Provide the [x, y] coordinate of the cell's center where the given text is located.  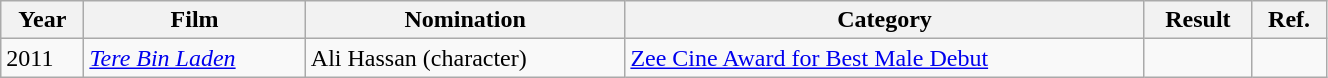
Ref. [1290, 20]
Film [194, 20]
Tere Bin Laden [194, 58]
Ali Hassan (character) [465, 58]
Result [1198, 20]
Year [42, 20]
2011 [42, 58]
Category [884, 20]
Zee Cine Award for Best Male Debut [884, 58]
Nomination [465, 20]
